Scan for the cell matching the given text and deliver its [x, y] coordinate at center. 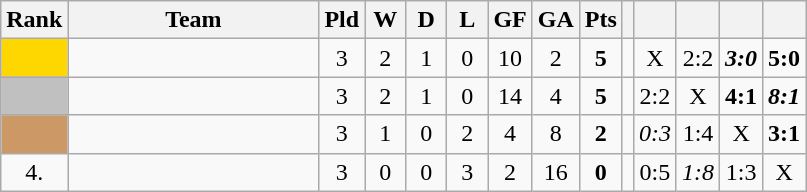
1:4 [698, 134]
0:3 [654, 134]
4. [34, 172]
10 [510, 58]
GA [556, 20]
Team [194, 20]
4:1 [742, 96]
8:1 [784, 96]
Pts [600, 20]
W [386, 20]
5:0 [784, 58]
Pld [342, 20]
0:5 [654, 172]
L [468, 20]
1:8 [698, 172]
16 [556, 172]
1:3 [742, 172]
3:1 [784, 134]
3:0 [742, 58]
8 [556, 134]
Rank [34, 20]
14 [510, 96]
GF [510, 20]
D [426, 20]
